Provide the (X, Y) coordinate of the cell's center where the given text is located.  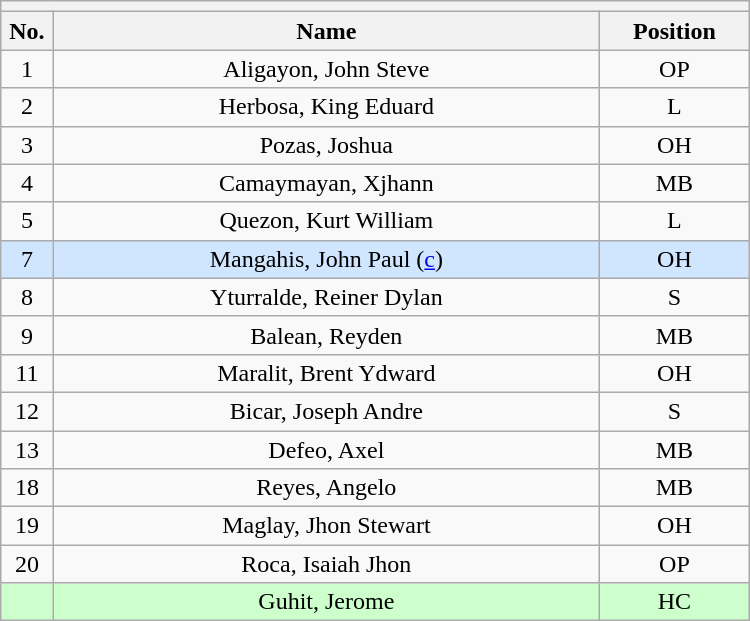
Balean, Reyden (326, 335)
13 (27, 449)
20 (27, 564)
1 (27, 69)
Bicar, Joseph Andre (326, 411)
3 (27, 145)
No. (27, 31)
4 (27, 183)
Roca, Isaiah Jhon (326, 564)
Camaymayan, Xjhann (326, 183)
Defeo, Axel (326, 449)
Herbosa, King Eduard (326, 107)
11 (27, 373)
9 (27, 335)
2 (27, 107)
Reyes, Angelo (326, 488)
Maralit, Brent Ydward (326, 373)
Maglay, Jhon Stewart (326, 526)
Name (326, 31)
8 (27, 297)
Position (675, 31)
Aligayon, John Steve (326, 69)
7 (27, 259)
Yturralde, Reiner Dylan (326, 297)
12 (27, 411)
Guhit, Jerome (326, 602)
18 (27, 488)
Quezon, Kurt William (326, 221)
HC (675, 602)
Pozas, Joshua (326, 145)
19 (27, 526)
Mangahis, John Paul (c) (326, 259)
5 (27, 221)
